Extract the (x, y) coordinate from the center of the cell holding the provided text.  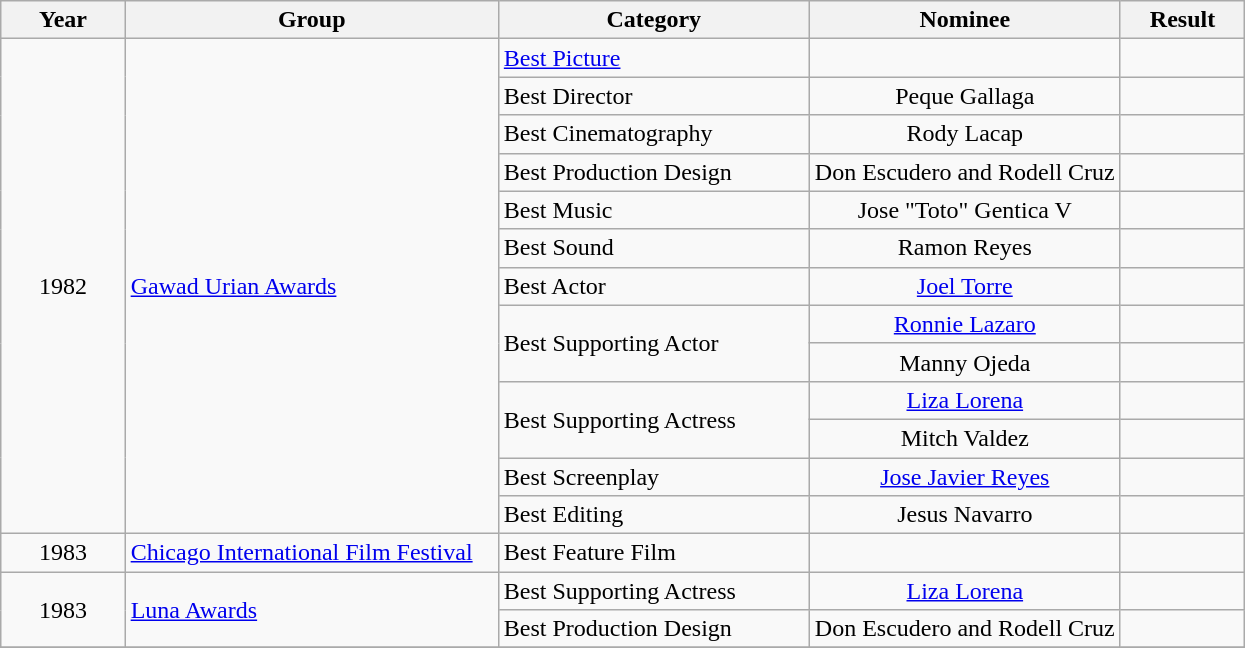
Best Supporting Actor (654, 343)
Gawad Urian Awards (312, 286)
Nominee (964, 20)
Category (654, 20)
Joel Torre (964, 286)
Best Screenplay (654, 477)
Year (63, 20)
Luna Awards (312, 610)
Jose "Toto" Gentica V (964, 210)
Mitch Valdez (964, 438)
Best Cinematography (654, 134)
Jose Javier Reyes (964, 477)
Best Director (654, 96)
Jesus Navarro (964, 515)
Ronnie Lazaro (964, 324)
Ramon Reyes (964, 248)
Best Sound (654, 248)
Group (312, 20)
Result (1182, 20)
Best Picture (654, 58)
Best Music (654, 210)
Peque Gallaga (964, 96)
Best Feature Film (654, 553)
1982 (63, 286)
Chicago International Film Festival (312, 553)
Rody Lacap (964, 134)
Best Actor (654, 286)
Manny Ojeda (964, 362)
Best Editing (654, 515)
